Capture the cell that displays the provided text and extract its [x, y] central coordinate. 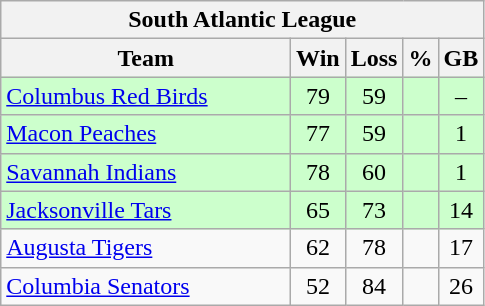
% [420, 58]
60 [374, 172]
Columbus Red Birds [146, 96]
62 [318, 248]
Augusta Tigers [146, 248]
Macon Peaches [146, 134]
Team [146, 58]
Loss [374, 58]
South Atlantic League [242, 20]
Jacksonville Tars [146, 210]
77 [318, 134]
Savannah Indians [146, 172]
79 [318, 96]
17 [461, 248]
65 [318, 210]
– [461, 96]
Win [318, 58]
73 [374, 210]
Columbia Senators [146, 286]
26 [461, 286]
GB [461, 58]
84 [374, 286]
14 [461, 210]
52 [318, 286]
